Return [X, Y] of the center of cell containing provided text 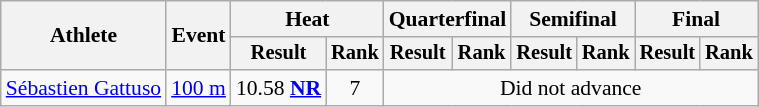
Semifinal [572, 19]
7 [355, 88]
Quarterfinal [448, 19]
Athlete [84, 36]
Heat [308, 19]
Did not advance [571, 88]
Sébastien Gattuso [84, 88]
10.58 NR [278, 88]
100 m [198, 88]
Event [198, 36]
Final [696, 19]
